Pinpoint the cell where the given text exists, returning its (x, y) midpoint coordinate. 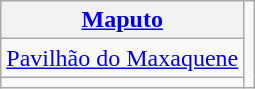
Maputo (122, 20)
Pavilhão do Maxaquene (122, 58)
